Search for the cell housing the specified text and yield its (X, Y) center coordinate. 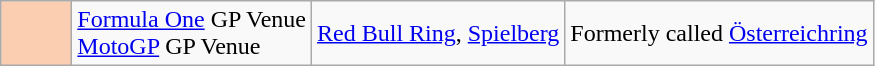
Formula One GP VenueMotoGP GP Venue (192, 34)
Red Bull Ring, Spielberg (438, 34)
Formerly called Österreichring (719, 34)
